From the cell containing the given text, extract its center point as (x, y) coordinate. 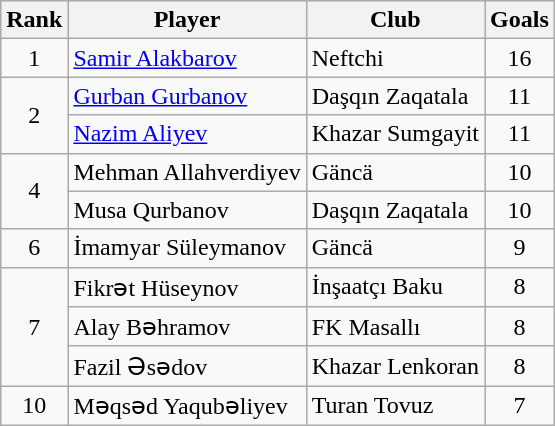
Player (187, 20)
İnşaatçı Baku (395, 287)
2 (34, 115)
Musa Qurbanov (187, 210)
Gurban Gurbanov (187, 96)
Samir Alakbarov (187, 58)
Goals (520, 20)
Alay Bəhramov (187, 327)
Məqsəd Yaqubəliyev (187, 406)
Neftchi (395, 58)
Fazil Əsədov (187, 366)
FK Masallı (395, 327)
16 (520, 58)
Mehman Allahverdiyev (187, 172)
6 (34, 248)
1 (34, 58)
Nazim Aliyev (187, 134)
Khazar Lenkoran (395, 366)
Khazar Sumgayit (395, 134)
Rank (34, 20)
4 (34, 191)
9 (520, 248)
Fikrət Hüseynov (187, 287)
Turan Tovuz (395, 406)
İmamyar Süleymanov (187, 248)
Club (395, 20)
